Detect which cell encompasses the target text, then output its (X, Y) center coordinate. 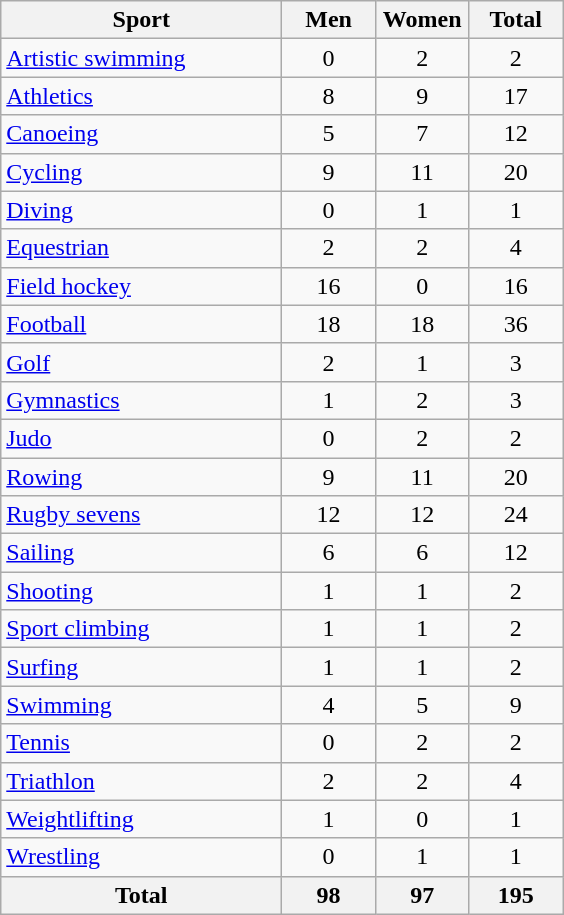
Football (142, 324)
Surfing (142, 667)
17 (516, 96)
Weightlifting (142, 819)
36 (516, 324)
Triathlon (142, 781)
Shooting (142, 591)
Field hockey (142, 286)
Gymnastics (142, 400)
Golf (142, 362)
8 (329, 96)
Tennis (142, 743)
Sport climbing (142, 629)
24 (516, 515)
Athletics (142, 96)
Sailing (142, 553)
Men (329, 20)
Judo (142, 438)
195 (516, 895)
98 (329, 895)
Sport (142, 20)
Canoeing (142, 134)
Rowing (142, 477)
Wrestling (142, 857)
Rugby sevens (142, 515)
Artistic swimming (142, 58)
Swimming (142, 705)
Diving (142, 210)
97 (422, 895)
7 (422, 134)
Women (422, 20)
Equestrian (142, 248)
Cycling (142, 172)
